Output the (X, Y) coordinate of the center of the cell containing the given text.  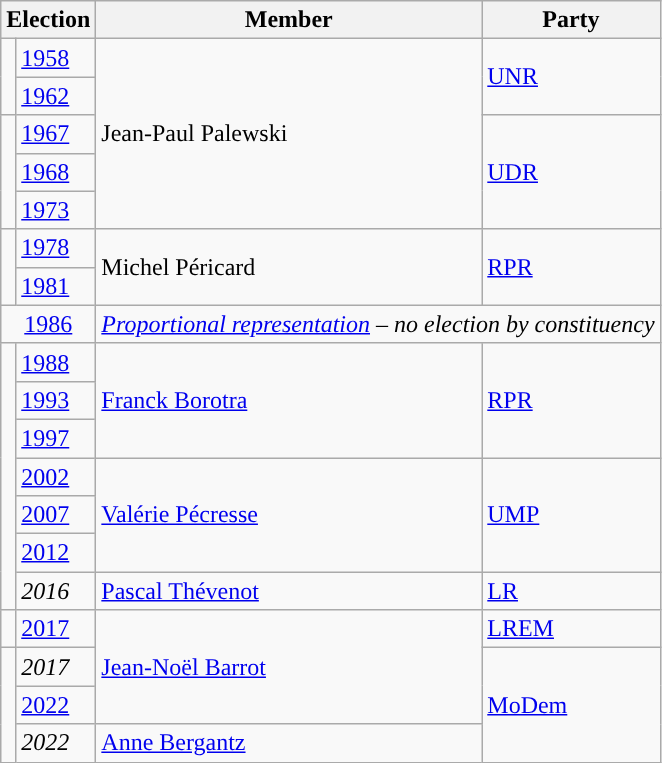
UDR (571, 172)
1962 (56, 96)
Jean-Paul Palewski (289, 134)
Jean-Noël Barrot (289, 667)
Party (571, 20)
Anne Bergantz (289, 743)
1993 (56, 400)
UMP (571, 515)
2012 (56, 553)
UNR (571, 77)
2016 (56, 591)
Election (48, 20)
Proportional representation – no election by constituency (378, 324)
MoDem (571, 705)
Michel Péricard (289, 267)
1981 (56, 286)
Franck Borotra (289, 400)
Member (289, 20)
1978 (56, 248)
1986 (48, 324)
1973 (56, 210)
Pascal Thévenot (289, 591)
LREM (571, 629)
2002 (56, 477)
Valérie Pécresse (289, 515)
1967 (56, 134)
1997 (56, 438)
1988 (56, 362)
1968 (56, 172)
LR (571, 591)
1958 (56, 58)
2007 (56, 515)
